Scan for the cell matching the given text and deliver its [X, Y] coordinate at center. 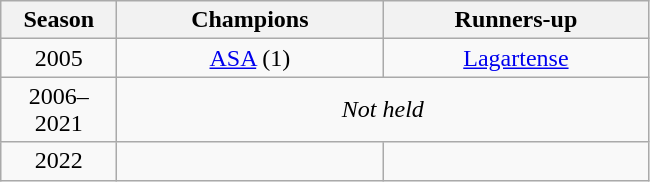
Lagartense [516, 58]
2005 [59, 58]
ASA (1) [250, 58]
Champions [250, 20]
2022 [59, 161]
Runners-up [516, 20]
2006–2021 [59, 110]
Season [59, 20]
Not held [383, 110]
